Capture the cell that displays the provided text and extract its (x, y) central coordinate. 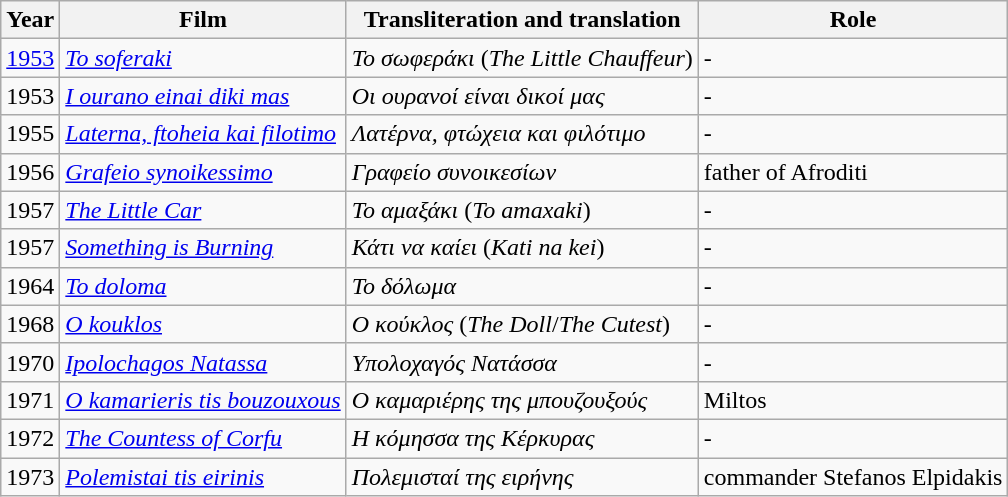
Κάτι να καίει (Kati na kei) (522, 248)
Πολεμισταί της ειρήνης (522, 477)
Υπολοχαγός Νατάσσα (522, 362)
O kouklos (203, 324)
The Little Car (203, 210)
commander Stefanos Elpidakis (853, 477)
Transliteration and translation (522, 20)
Ο καμαριέρης της μπουζουξούς (522, 400)
Λατέρνα, φτώχεια και φιλότιμο (522, 134)
1973 (30, 477)
To doloma (203, 286)
1972 (30, 438)
Role (853, 20)
Το δόλωμα (522, 286)
1956 (30, 172)
Something is Burning (203, 248)
To soferaki (203, 58)
Γραφείο συνοικεσίων (522, 172)
O kamarieris tis bouzouxous (203, 400)
Το σωφεράκι (The Little Chauffeur) (522, 58)
1971 (30, 400)
1970 (30, 362)
Grafeio synoikessimo (203, 172)
Year (30, 20)
father of Afroditi (853, 172)
Οι ουρανοί είναι δικοί μας (522, 96)
1955 (30, 134)
1964 (30, 286)
Laterna, ftoheia kai filotimo (203, 134)
The Countess of Corfu (203, 438)
Polemistai tis eirinis (203, 477)
Ipolochagos Natassa (203, 362)
Film (203, 20)
1968 (30, 324)
Miltos (853, 400)
Ο κούκλος (The Doll/The Cutest) (522, 324)
Η κόμησσα της Κέρκυρας (522, 438)
I ourano einai diki mas (203, 96)
Το αμαξάκι (To amaxaki) (522, 210)
